Capture the cell that displays the provided text and extract its [x, y] central coordinate. 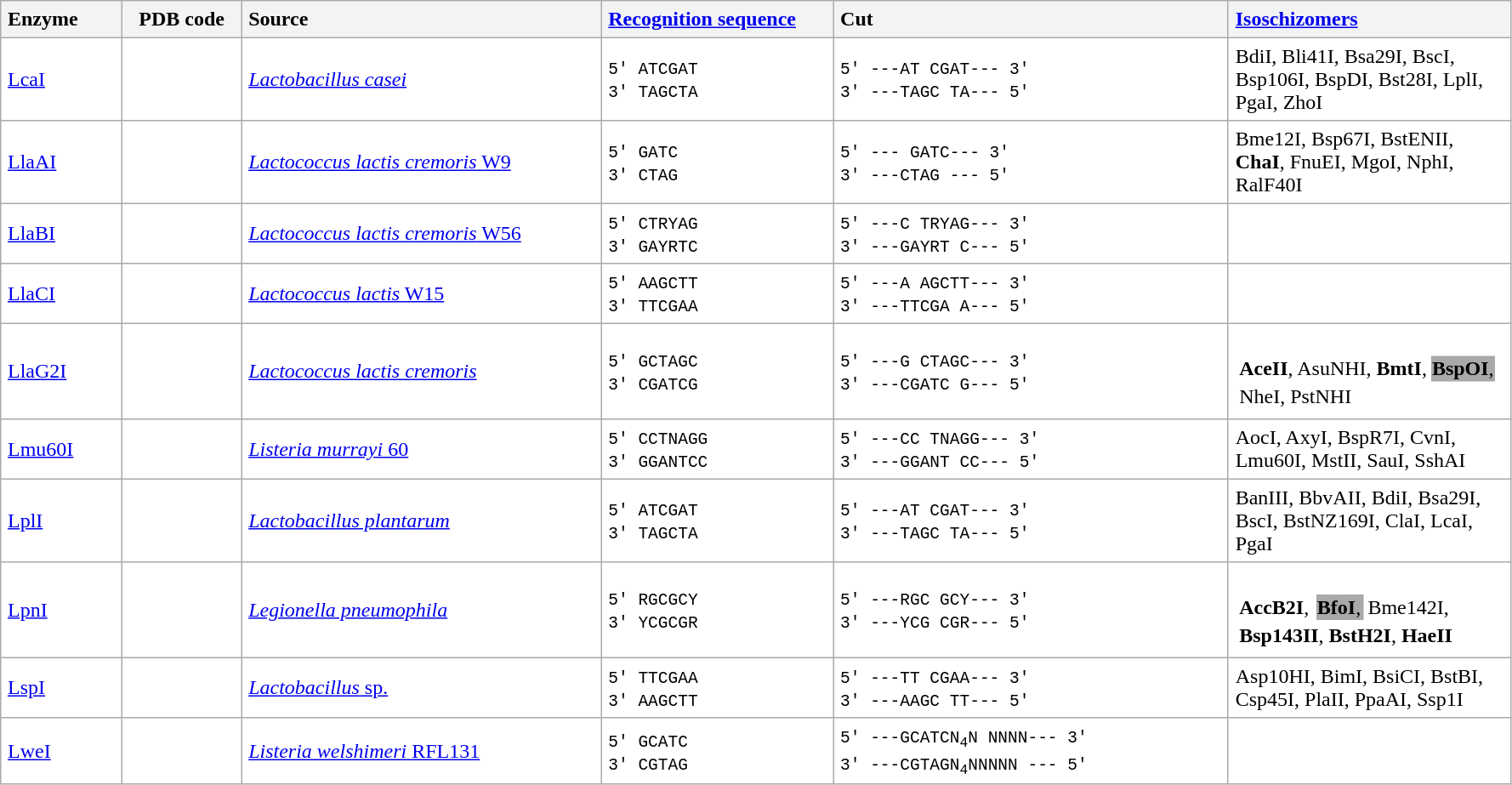
LpnI [61, 610]
Bme142I, [1410, 607]
PDB code [182, 20]
5' ---RGC GCY--- 3' 3' ---YCG CGR--- 5' [1031, 610]
Bme12I, Bsp67I, BstENII, ChaI, FnuEI, MgoI, NphI, RalF40I [1369, 162]
AceII, AsuNHI, BmtI, [1333, 368]
Lactococcus lactis W15 [422, 293]
BspOI, [1463, 368]
Lactococcus lactis cremoris [422, 371]
Isoschizomers [1369, 20]
Enzyme [61, 20]
AccB2I, BfoI, Bme142I, Bsp143II, BstH2I, HaeII [1369, 610]
5' CTRYAG 3' GAYRTC [718, 233]
5' CCTNAGG 3' GGANTCC [718, 449]
Listeria welshimeri RFL131 [422, 751]
LplI [61, 520]
Bsp143II, BstH2I, HaeII [1346, 635]
Source [422, 20]
AceII, AsuNHI, BmtI, BspOI, NheI, PstNHI [1369, 371]
5' --- GATC--- 3' 3' ---CTAG --- 5' [1031, 162]
5' GATC 3' CTAG [718, 162]
5' ---TT CGAA--- 3' 3' ---AAGC TT--- 5' [1031, 687]
Listeria murrayi 60 [422, 449]
BdiI, Bli41I, Bsa29I, BscI, Bsp106I, BspDI, Bst28I, LplI, PgaI, ZhoI [1369, 79]
Recognition sequence [718, 20]
LcaI [61, 79]
LlaG2I [61, 371]
5' ---CC TNAGG--- 3' 3' ---GGANT CC--- 5' [1031, 449]
LlaBI [61, 233]
LweI [61, 751]
5' TTCGAA 3' AAGCTT [718, 687]
Cut [1031, 20]
Lactobacillus sp. [422, 687]
5' GCTAGC 3' CGATCG [718, 371]
AocI, AxyI, BspR7I, CvnI, Lmu60I, MstII, SauI, SshAI [1369, 449]
Lactobacillus plantarum [422, 520]
BanIII, BbvAII, BdiI, Bsa29I, BscI, BstNZ169I, ClaI, LcaI, PgaI [1369, 520]
AccB2I, [1276, 607]
Lactococcus lactis cremoris W56 [422, 233]
5' AAGCTT 3' TTCGAA [718, 293]
5' RGCGCY 3' YCGCGR [718, 610]
Legionella pneumophila [422, 610]
Lactococcus lactis cremoris W9 [422, 162]
BfoI, [1340, 607]
Lmu60I [61, 449]
5' GCATC 3' CGTAG [718, 751]
LlaCI [61, 293]
5' ---A AGCTT--- 3' 3' ---TTCGA A--- 5' [1031, 293]
Lactobacillus casei [422, 79]
5' ---C TRYAG--- 3' 3' ---GAYRT C--- 5' [1031, 233]
5' ---GCATCN4N NNNN--- 3' 3' ---CGTAGN4NNNNN --- 5' [1031, 751]
LspI [61, 687]
Asp10HI, BimI, BsiCI, BstBI, Csp45I, PlaII, PpaAI, Ssp1I [1369, 687]
LlaAI [61, 162]
5' ---G CTAGC--- 3' 3' ---CGATC G--- 5' [1031, 371]
NheI, PstNHI [1367, 397]
